Search for the cell housing the specified text and yield its (X, Y) center coordinate. 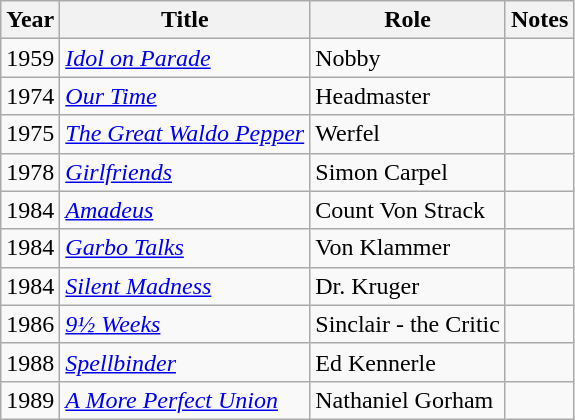
Simon Carpel (408, 172)
Count Von Strack (408, 210)
Werfel (408, 134)
Headmaster (408, 96)
Ed Kennerle (408, 362)
The Great Waldo Pepper (185, 134)
Year (30, 20)
Von Klammer (408, 248)
Title (185, 20)
Girlfriends (185, 172)
1989 (30, 400)
Sinclair - the Critic (408, 324)
Dr. Kruger (408, 286)
Silent Madness (185, 286)
Idol on Parade (185, 58)
1974 (30, 96)
Spellbinder (185, 362)
Nathaniel Gorham (408, 400)
Our Time (185, 96)
Amadeus (185, 210)
A More Perfect Union (185, 400)
1978 (30, 172)
Garbo Talks (185, 248)
1959 (30, 58)
9½ Weeks (185, 324)
Role (408, 20)
1988 (30, 362)
Nobby (408, 58)
1975 (30, 134)
Notes (539, 20)
1986 (30, 324)
